For the text-containing cell, return its midpoint in [x, y] coordinate format. 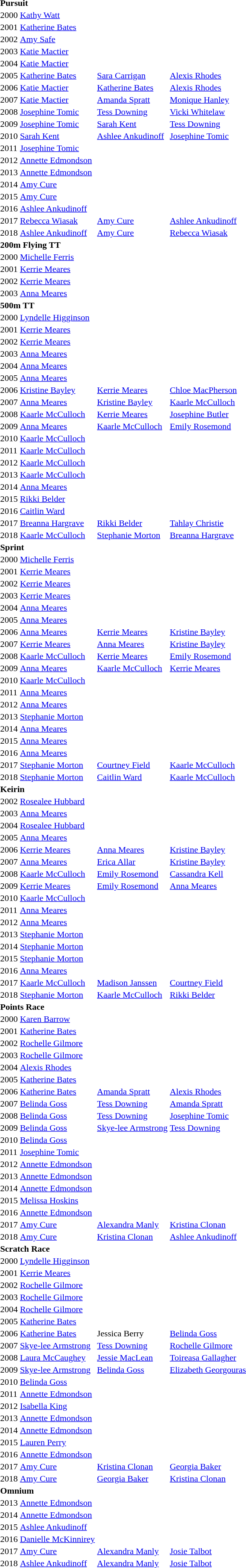
Rebecca Wiasak [57, 221]
Courtney Field [133, 765]
Breanna Hargrave [57, 523]
Madison Janssen [133, 983]
Melissa Hoskins [57, 1200]
Jessica Berry [133, 1333]
Jessie MacLean [133, 1358]
Isabella King [57, 1406]
Laura McCaughey [57, 1358]
Lauren Perry [57, 1442]
Karen Barrow [57, 1019]
Amy Safe [57, 39]
Erica Allar [133, 862]
Kathy Watt [57, 15]
Danielle McKinnirey [57, 1539]
Alexis Rhodes [57, 1067]
Sara Carrigan [133, 76]
Georgia Baker [133, 1479]
